Output the [x, y] coordinate of the center of the cell containing the given text.  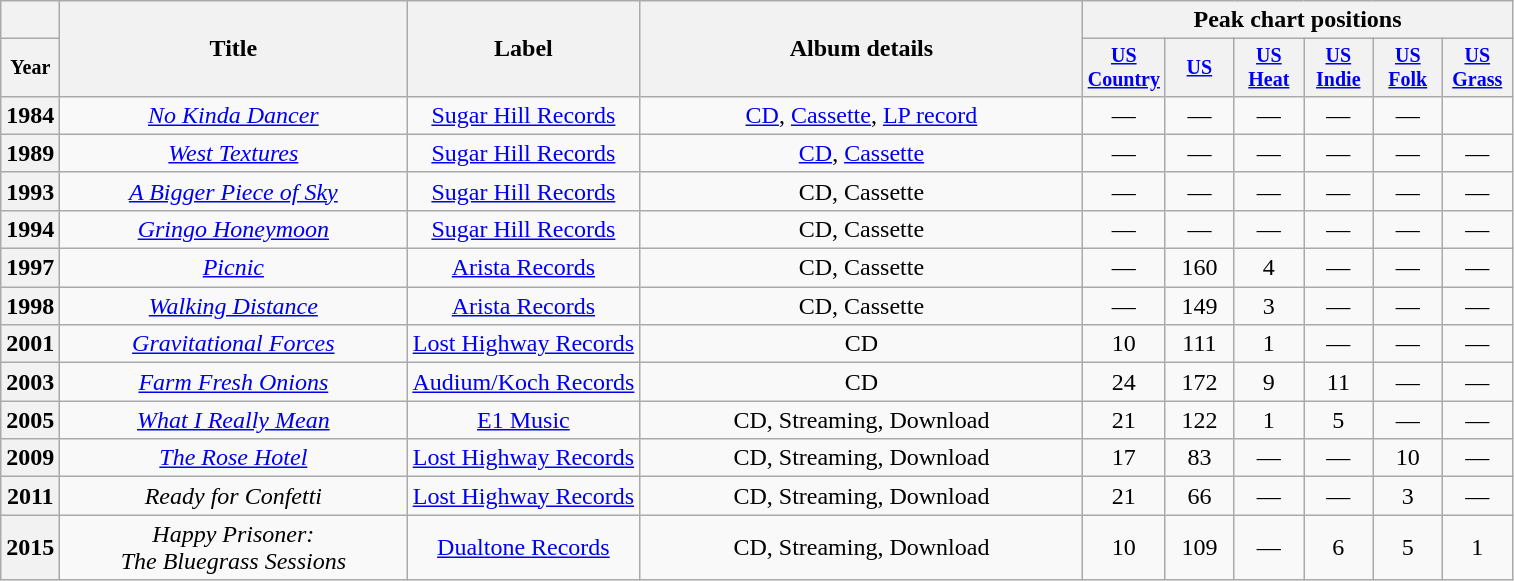
A Bigger Piece of Sky [234, 191]
2011 [30, 496]
172 [1200, 382]
Walking Distance [234, 306]
1989 [30, 153]
USIndie [1338, 68]
CD, Cassette, LP record [862, 115]
US [1200, 68]
Dualtone Records [524, 548]
2001 [30, 344]
Picnic [234, 268]
1994 [30, 229]
Year [30, 68]
6 [1338, 548]
149 [1200, 306]
Gringo Honeymoon [234, 229]
1998 [30, 306]
9 [1268, 382]
Audium/Koch Records [524, 382]
160 [1200, 268]
USGrass [1478, 68]
109 [1200, 548]
11 [1338, 382]
4 [1268, 268]
USHeat [1268, 68]
1997 [30, 268]
1984 [30, 115]
Ready for Confetti [234, 496]
66 [1200, 496]
Peak chart positions [1298, 20]
2003 [30, 382]
1993 [30, 191]
The Rose Hotel [234, 458]
Album details [862, 49]
17 [1124, 458]
2015 [30, 548]
No Kinda Dancer [234, 115]
83 [1200, 458]
Gravitational Forces [234, 344]
2005 [30, 420]
What I Really Mean [234, 420]
24 [1124, 382]
Label [524, 49]
E1 Music [524, 420]
West Textures [234, 153]
Farm Fresh Onions [234, 382]
2009 [30, 458]
Title [234, 49]
Happy Prisoner:The Bluegrass Sessions [234, 548]
US Country [1124, 68]
111 [1200, 344]
122 [1200, 420]
USFolk [1408, 68]
